Determine the [x, y] coordinate at the center of the cell enclosing the given text.  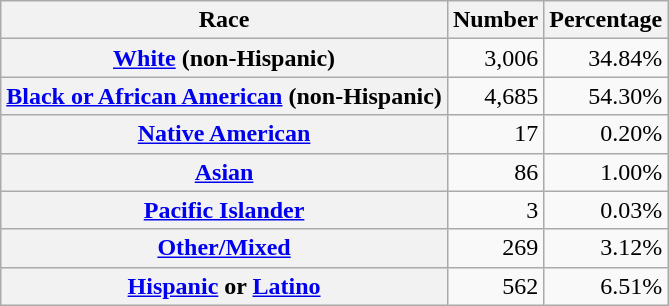
562 [495, 286]
3 [495, 210]
Number [495, 20]
3.12% [606, 248]
54.30% [606, 96]
Black or African American (non-Hispanic) [224, 96]
Other/Mixed [224, 248]
Native American [224, 134]
17 [495, 134]
86 [495, 172]
Asian [224, 172]
34.84% [606, 58]
3,006 [495, 58]
0.20% [606, 134]
Pacific Islander [224, 210]
Hispanic or Latino [224, 286]
269 [495, 248]
4,685 [495, 96]
1.00% [606, 172]
Race [224, 20]
0.03% [606, 210]
Percentage [606, 20]
6.51% [606, 286]
White (non-Hispanic) [224, 58]
